Detect which cell encompasses the target text, then output its [X, Y] center coordinate. 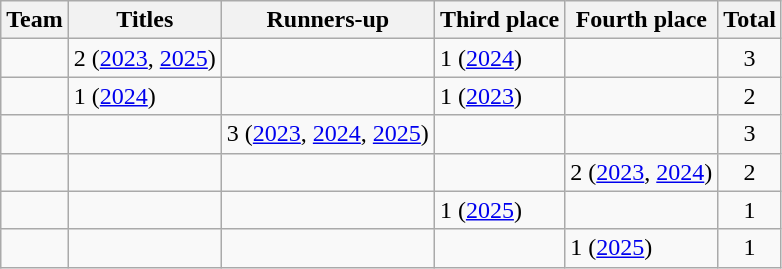
2 (2023, 2025) [144, 58]
2 (2023, 2024) [642, 172]
Runners-up [328, 20]
Team [35, 20]
3 (2023, 2024, 2025) [328, 134]
1 (2023) [499, 96]
Third place [499, 20]
Fourth place [642, 20]
Titles [144, 20]
Total [750, 20]
